From the cell containing the given text, extract its center point as (X, Y) coordinate. 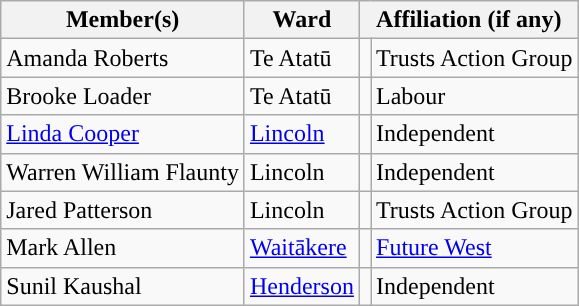
Affiliation (if any) (468, 20)
Future West (475, 248)
Linda Cooper (123, 134)
Amanda Roberts (123, 58)
Member(s) (123, 20)
Jared Patterson (123, 210)
Labour (475, 96)
Waitākere (302, 248)
Henderson (302, 286)
Mark Allen (123, 248)
Warren William Flaunty (123, 172)
Sunil Kaushal (123, 286)
Brooke Loader (123, 96)
Ward (302, 20)
